Provide the (x, y) coordinate of the cell's center where the given text is located.  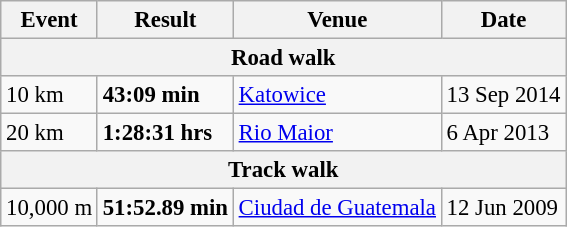
Ciudad de Guatemala (337, 208)
Rio Maior (337, 133)
6 Apr 2013 (503, 133)
20 km (50, 133)
Event (50, 20)
51:52.89 min (165, 208)
Katowice (337, 95)
Road walk (284, 58)
10,000 m (50, 208)
12 Jun 2009 (503, 208)
Date (503, 20)
Venue (337, 20)
43:09 min (165, 95)
13 Sep 2014 (503, 95)
1:28:31 hrs (165, 133)
Track walk (284, 170)
Result (165, 20)
10 km (50, 95)
